Return the (X, Y) coordinate for the center point of the cell that contains the specified text.  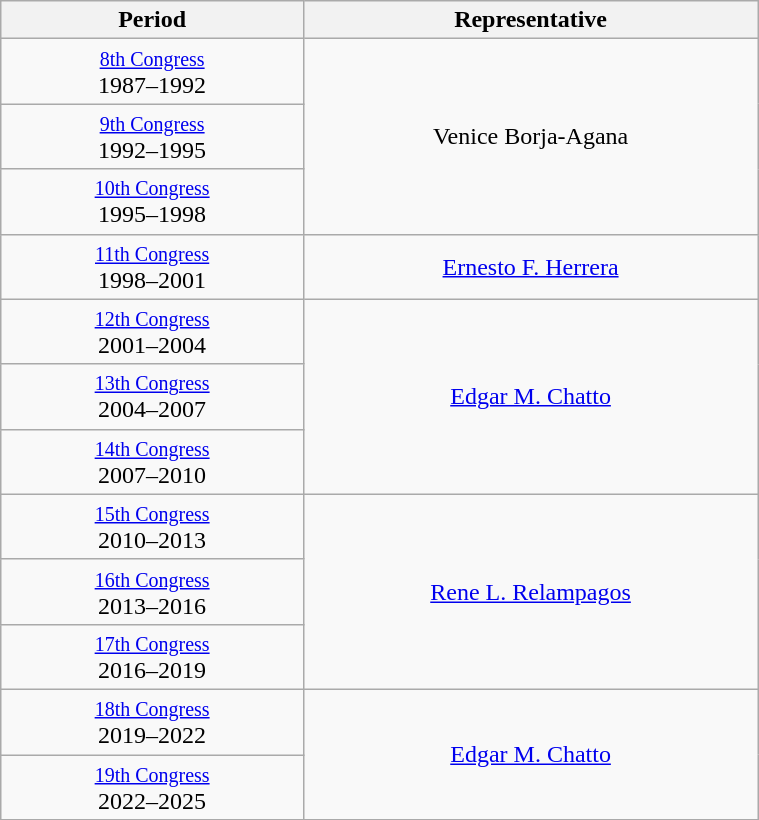
13th Congress2004–2007 (152, 396)
16th Congress2013–2016 (152, 592)
12th Congress2001–2004 (152, 332)
8th Congress1987–1992 (152, 72)
18th Congress2019–2022 (152, 722)
Representative (530, 20)
Ernesto F. Herrera (530, 266)
11th Congress1998–2001 (152, 266)
9th Congress1992–1995 (152, 136)
Venice Borja-Agana (530, 136)
15th Congress2010–2013 (152, 526)
Period (152, 20)
19th Congress2022–2025 (152, 786)
10th Congress1995–1998 (152, 202)
17th Congress2016–2019 (152, 656)
14th Congress2007–2010 (152, 462)
Rene L. Relampagos (530, 592)
